Return [X, Y] of the center of cell containing provided text 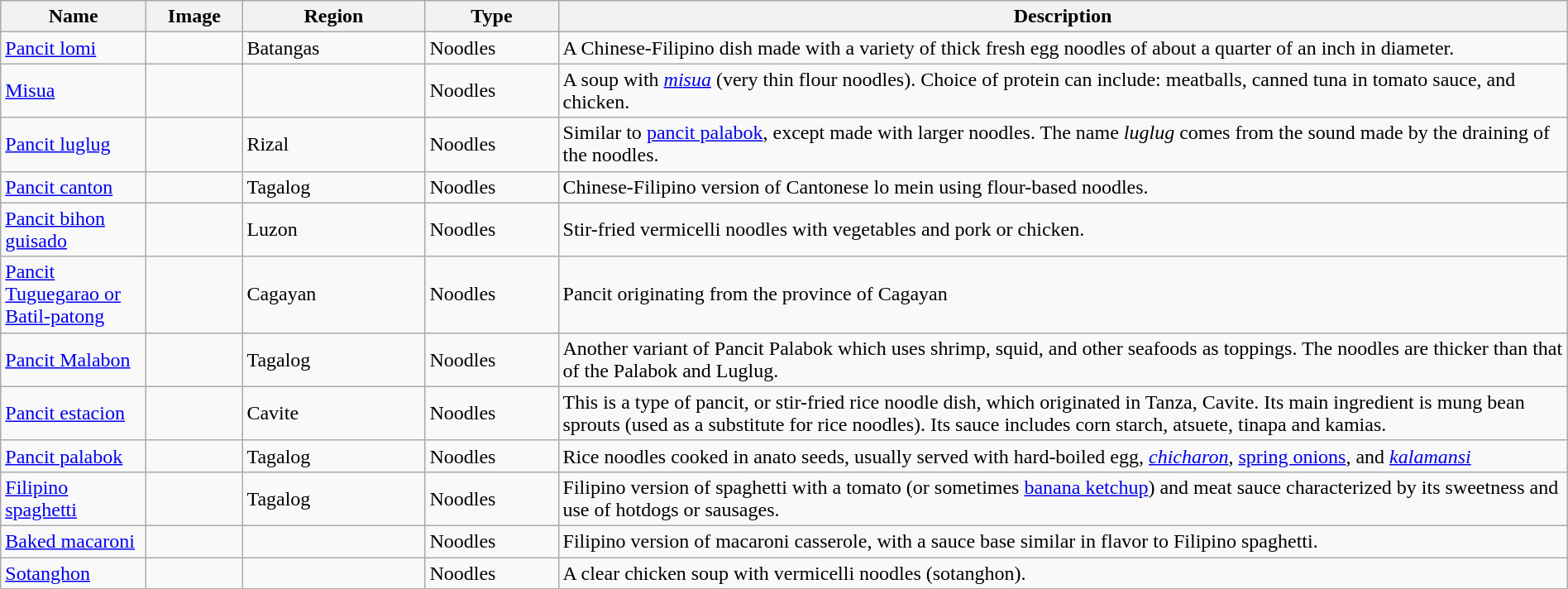
Pancit bihon guisado [74, 230]
Rice noodles cooked in anato seeds, usually served with hard-boiled egg, chicharon, spring onions, and kalamansi [1063, 456]
Image [194, 17]
Pancit palabok [74, 456]
A Chinese-Filipino dish made with a variety of thick fresh egg noodles of about a quarter of an inch in diameter. [1063, 48]
Misua [74, 91]
A clear chicken soup with vermicelli noodles (sotanghon). [1063, 573]
Luzon [334, 230]
Pancit originating from the province of Cagayan [1063, 294]
Cagayan [334, 294]
Stir-fried vermicelli noodles with vegetables and pork or chicken. [1063, 230]
Pancit estacion [74, 414]
Pancit luglug [74, 144]
Baked macaroni [74, 541]
Batangas [334, 48]
Sotanghon [74, 573]
Similar to pancit palabok, except made with larger noodles. The name luglug comes from the sound made by the draining of the noodles. [1063, 144]
Rizal [334, 144]
Filipino spaghetti [74, 498]
Type [491, 17]
A soup with misua (very thin flour noodles). Choice of protein can include: meatballs, canned tuna in tomato sauce, and chicken. [1063, 91]
Pancit canton [74, 187]
Chinese-Filipino version of Cantonese lo mein using flour-based noodles. [1063, 187]
Cavite [334, 414]
Pancit Malabon [74, 359]
Pancit Tuguegarao or Batil-patong [74, 294]
Region [334, 17]
Pancit lomi [74, 48]
Description [1063, 17]
Filipino version of macaroni casserole, with a sauce base similar in flavor to Filipino spaghetti. [1063, 541]
Name [74, 17]
